For the text-containing cell, return its midpoint in [X, Y] coordinate format. 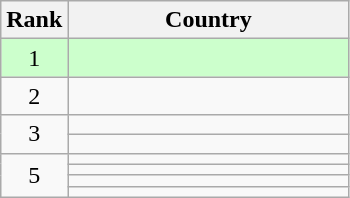
Rank [34, 20]
Country [208, 20]
1 [34, 58]
5 [34, 175]
2 [34, 96]
3 [34, 134]
